Locate the cell with the specified text and output its [x, y] center coordinate. 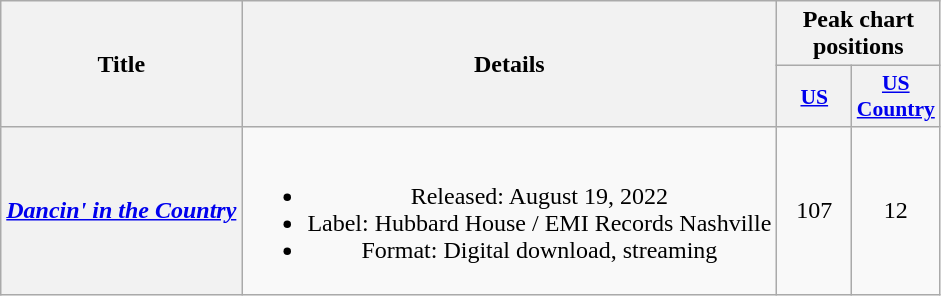
US [814, 96]
Released: August 19, 2022Label: Hubbard House / EMI Records NashvilleFormat: Digital download, streaming [510, 210]
107 [814, 210]
Dancin' in the Country [122, 210]
12 [896, 210]
USCountry [896, 96]
Details [510, 64]
Title [122, 64]
Peak chart positions [858, 34]
